Find where the given text appears and provide that cell's center as [X, Y] coordinate. 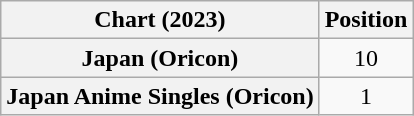
1 [366, 96]
Chart (2023) [160, 20]
10 [366, 58]
Position [366, 20]
Japan (Oricon) [160, 58]
Japan Anime Singles (Oricon) [160, 96]
